Search for the cell housing the specified text and yield its (X, Y) center coordinate. 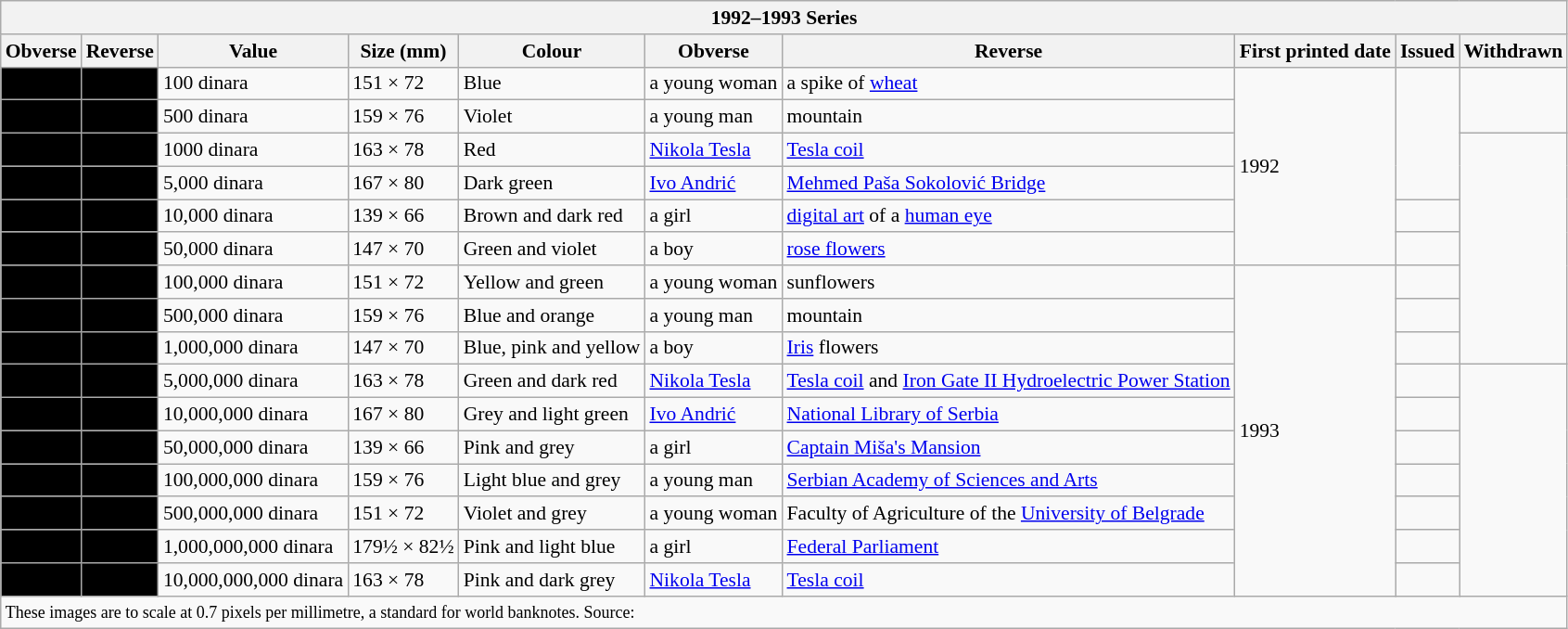
Green and dark red (553, 381)
Light blue and grey (553, 481)
50,000,000 dinara (253, 447)
Federal Parliament (1008, 546)
sunflowers (1008, 282)
50,000 dinara (253, 250)
Grey and light green (553, 415)
Brown and dark red (553, 216)
Dark green (553, 183)
10,000,000,000 dinara (253, 580)
Blue and orange (553, 315)
Violet (553, 117)
100,000,000 dinara (253, 481)
1993 (1315, 430)
Violet and grey (553, 514)
1992–1993 Series (784, 18)
Pink and grey (553, 447)
Blue, pink and yellow (553, 348)
Faculty of Agriculture of the University of Belgrade (1008, 514)
Green and violet (553, 250)
1992 (1315, 166)
Value (253, 51)
1000 dinara (253, 150)
rose flowers (1008, 250)
179½ × 82½ (402, 546)
5,000,000 dinara (253, 381)
Withdrawn (1513, 51)
Pink and light blue (553, 546)
5,000 dinara (253, 183)
digital art of a human eye (1008, 216)
Blue (553, 83)
100,000 dinara (253, 282)
Mehmed Paša Sokolović Bridge (1008, 183)
500 dinara (253, 117)
Iris flowers (1008, 348)
Red (553, 150)
a spike of wheat (1008, 83)
100 dinara (253, 83)
Size (mm) (402, 51)
Tesla coil and Iron Gate II Hydroelectric Power Station (1008, 381)
Pink and dark grey (553, 580)
1,000,000,000 dinara (253, 546)
First printed date (1315, 51)
National Library of Serbia (1008, 415)
These images are to scale at 0.7 pixels per millimetre, a standard for world banknotes. Source: (784, 612)
Captain Miša's Mansion (1008, 447)
Yellow and green (553, 282)
Serbian Academy of Sciences and Arts (1008, 481)
500,000,000 dinara (253, 514)
1,000,000 dinara (253, 348)
500,000 dinara (253, 315)
Colour (553, 51)
Issued (1428, 51)
10,000,000 dinara (253, 415)
10,000 dinara (253, 216)
